Search for the cell housing the specified text and yield its (x, y) center coordinate. 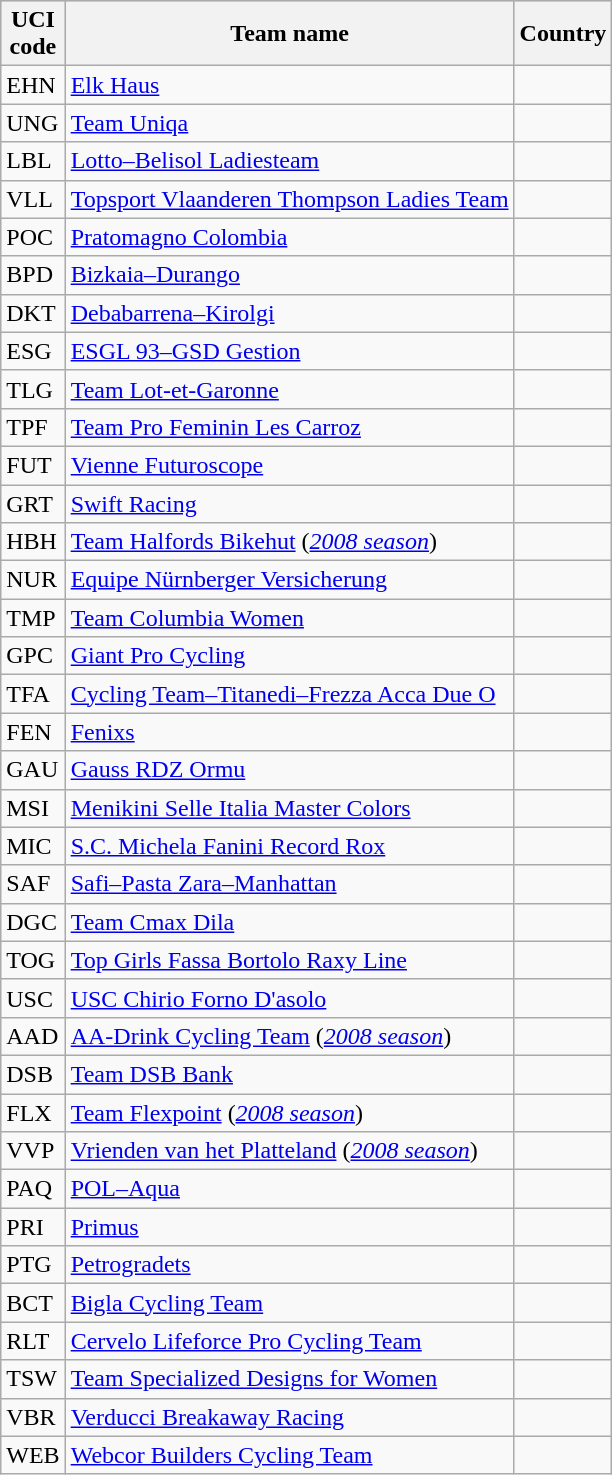
PTG (33, 1265)
TOG (33, 960)
DGC (33, 922)
Cervelo Lifeforce Pro Cycling Team (290, 1341)
GPC (33, 656)
VVP (33, 1151)
TFA (33, 694)
TMP (33, 618)
Vrienden van het Platteland (2008 season) (290, 1151)
Safi–Pasta Zara–Manhattan (290, 884)
RLT (33, 1341)
USC Chirio Forno D'asolo (290, 998)
FUT (33, 465)
PAQ (33, 1189)
NUR (33, 580)
MIC (33, 846)
Team Flexpoint (2008 season) (290, 1113)
PRI (33, 1227)
Debabarrena–Kirolgi (290, 313)
POL–Aqua (290, 1189)
Bigla Cycling Team (290, 1303)
Team DSB Bank (290, 1074)
Country (563, 34)
TLG (33, 389)
TPF (33, 427)
Lotto–Belisol Ladiesteam (290, 161)
Primus (290, 1227)
Bizkaia–Durango (290, 275)
Giant Pro Cycling (290, 656)
S.C. Michela Fanini Record Rox (290, 846)
Gauss RDZ Ormu (290, 770)
TSW (33, 1379)
GAU (33, 770)
POC (33, 237)
Team name (290, 34)
Verducci Breakaway Racing (290, 1417)
SAF (33, 884)
WEB (33, 1455)
Webcor Builders Cycling Team (290, 1455)
Topsport Vlaanderen Thompson Ladies Team (290, 199)
VBR (33, 1417)
FLX (33, 1113)
Team Cmax Dila (290, 922)
Pratomagno Colombia (290, 237)
Team Specialized Designs for Women (290, 1379)
DSB (33, 1074)
UCIcode (33, 34)
Team Columbia Women (290, 618)
LBL (33, 161)
BPD (33, 275)
BCT (33, 1303)
UNG (33, 123)
Equipe Nürnberger Versicherung (290, 580)
Team Halfords Bikehut (2008 season) (290, 542)
Top Girls Fassa Bortolo Raxy Line (290, 960)
Elk Haus (290, 85)
Petrogradets (290, 1265)
Vienne Futuroscope (290, 465)
GRT (33, 503)
MSI (33, 808)
ESG (33, 351)
AA-Drink Cycling Team (2008 season) (290, 1036)
Swift Racing (290, 503)
VLL (33, 199)
Menikini Selle Italia Master Colors (290, 808)
ESGL 93–GSD Gestion (290, 351)
Fenixs (290, 732)
Team Uniqa (290, 123)
Cycling Team–Titanedi–Frezza Acca Due O (290, 694)
AAD (33, 1036)
Team Pro Feminin Les Carroz (290, 427)
USC (33, 998)
Team Lot-et-Garonne (290, 389)
EHN (33, 85)
FEN (33, 732)
DKT (33, 313)
HBH (33, 542)
